Locate the cell with the specified text and output its [X, Y] center coordinate. 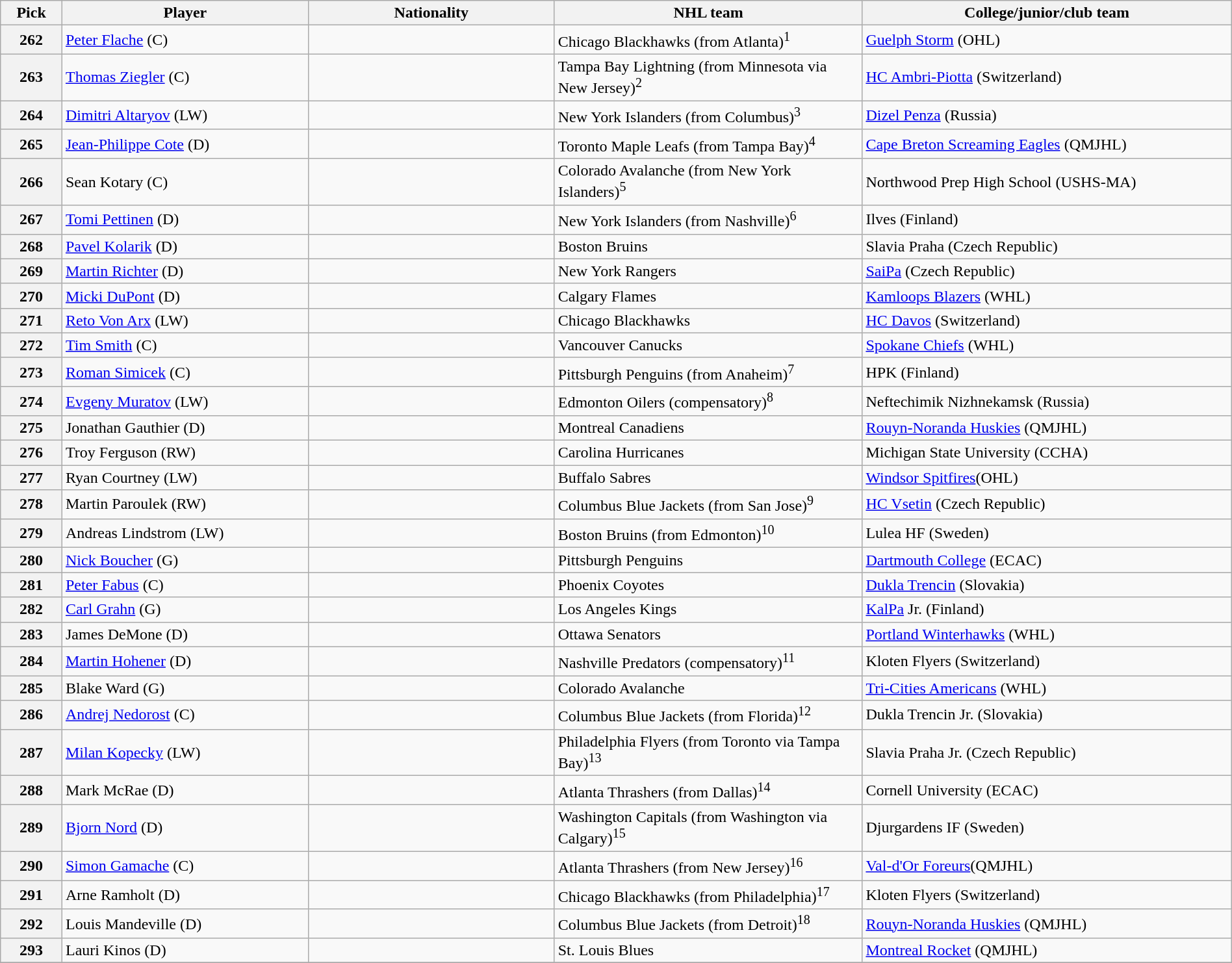
Thomas Ziegler (C) [185, 77]
268 [31, 246]
Montreal Canadiens [708, 428]
Portland Winterhawks (WHL) [1047, 634]
Michigan State University (CCHA) [1047, 453]
Reto Von Arx (LW) [185, 320]
Buffalo Sabres [708, 478]
263 [31, 77]
Ottawa Senators [708, 634]
Dartmouth College (ECAC) [1047, 560]
Philadelphia Flyers (from Toronto via Tampa Bay)13 [708, 752]
Bjorn Nord (D) [185, 828]
276 [31, 453]
Arne Ramholt (D) [185, 894]
Boston Bruins (from Edmonton)10 [708, 533]
Kamloops Blazers (WHL) [1047, 296]
Atlanta Thrashers (from Dallas)14 [708, 790]
279 [31, 533]
Lulea HF (Sweden) [1047, 533]
264 [31, 116]
Atlanta Thrashers (from New Jersey)16 [708, 866]
290 [31, 866]
280 [31, 560]
Pavel Kolarik (D) [185, 246]
283 [31, 634]
HPK (Finland) [1047, 372]
Cape Breton Screaming Eagles (QMJHL) [1047, 144]
Blake Ward (G) [185, 688]
278 [31, 504]
Dukla Trencin Jr. (Slovakia) [1047, 715]
New York Islanders (from Nashville)6 [708, 220]
HC Ambri-Piotta (Switzerland) [1047, 77]
James DeMone (D) [185, 634]
Spokane Chiefs (WHL) [1047, 345]
281 [31, 585]
Washington Capitals (from Washington via Calgary)15 [708, 828]
291 [31, 894]
266 [31, 182]
Montreal Rocket (QMJHL) [1047, 951]
Troy Ferguson (RW) [185, 453]
Nashville Predators (compensatory)11 [708, 661]
Dizel Penza (Russia) [1047, 116]
New York Rangers [708, 271]
Andrej Nedorost (C) [185, 715]
270 [31, 296]
New York Islanders (from Columbus)3 [708, 116]
265 [31, 144]
Martin Paroulek (RW) [185, 504]
Carolina Hurricanes [708, 453]
Colorado Avalanche (from New York Islanders)5 [708, 182]
Columbus Blue Jackets (from San Jose)9 [708, 504]
Peter Flache (C) [185, 40]
289 [31, 828]
Lauri Kinos (D) [185, 951]
272 [31, 345]
Carl Grahn (G) [185, 610]
Player [185, 13]
KalPa Jr. (Finland) [1047, 610]
Mark McRae (D) [185, 790]
Tomi Pettinen (D) [185, 220]
Northwood Prep High School (USHS-MA) [1047, 182]
Neftechimik Nizhnekamsk (Russia) [1047, 402]
Martin Richter (D) [185, 271]
Jonathan Gauthier (D) [185, 428]
Guelph Storm (OHL) [1047, 40]
286 [31, 715]
Slavia Praha Jr. (Czech Republic) [1047, 752]
Dimitri Altaryov (LW) [185, 116]
273 [31, 372]
NHL team [708, 13]
Nationality [431, 13]
292 [31, 924]
277 [31, 478]
Chicago Blackhawks (from Philadelphia)17 [708, 894]
Columbus Blue Jackets (from Detroit)18 [708, 924]
Pittsburgh Penguins [708, 560]
HC Davos (Switzerland) [1047, 320]
Chicago Blackhawks (from Atlanta)1 [708, 40]
Pick [31, 13]
282 [31, 610]
287 [31, 752]
Phoenix Coyotes [708, 585]
Djurgardens IF (Sweden) [1047, 828]
Sean Kotary (C) [185, 182]
Slavia Praha (Czech Republic) [1047, 246]
Tri-Cities Americans (WHL) [1047, 688]
Ryan Courtney (LW) [185, 478]
Boston Bruins [708, 246]
HC Vsetin (Czech Republic) [1047, 504]
Colorado Avalanche [708, 688]
269 [31, 271]
Calgary Flames [708, 296]
Pittsburgh Penguins (from Anaheim)7 [708, 372]
Windsor Spitfires(OHL) [1047, 478]
Edmonton Oilers (compensatory)8 [708, 402]
Evgeny Muratov (LW) [185, 402]
Columbus Blue Jackets (from Florida)12 [708, 715]
Toronto Maple Leafs (from Tampa Bay)4 [708, 144]
Martin Hohener (D) [185, 661]
284 [31, 661]
267 [31, 220]
274 [31, 402]
Nick Boucher (G) [185, 560]
Jean-Philippe Cote (D) [185, 144]
SaiPa (Czech Republic) [1047, 271]
Cornell University (ECAC) [1047, 790]
Los Angeles Kings [708, 610]
Andreas Lindstrom (LW) [185, 533]
293 [31, 951]
271 [31, 320]
Vancouver Canucks [708, 345]
Ilves (Finland) [1047, 220]
262 [31, 40]
Micki DuPont (D) [185, 296]
Dukla Trencin (Slovakia) [1047, 585]
Roman Simicek (C) [185, 372]
Tampa Bay Lightning (from Minnesota via New Jersey)2 [708, 77]
Milan Kopecky (LW) [185, 752]
St. Louis Blues [708, 951]
Peter Fabus (C) [185, 585]
288 [31, 790]
285 [31, 688]
275 [31, 428]
Louis Mandeville (D) [185, 924]
Chicago Blackhawks [708, 320]
Simon Gamache (C) [185, 866]
Val-d'Or Foreurs(QMJHL) [1047, 866]
Tim Smith (C) [185, 345]
College/junior/club team [1047, 13]
